For the text-containing cell, return its midpoint in [X, Y] coordinate format. 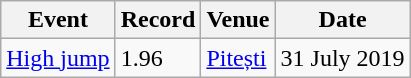
Date [342, 20]
Pitești [238, 58]
Event [58, 20]
1.96 [158, 58]
High jump [58, 58]
Record [158, 20]
31 July 2019 [342, 58]
Venue [238, 20]
